For the text-containing cell, return its midpoint in [X, Y] coordinate format. 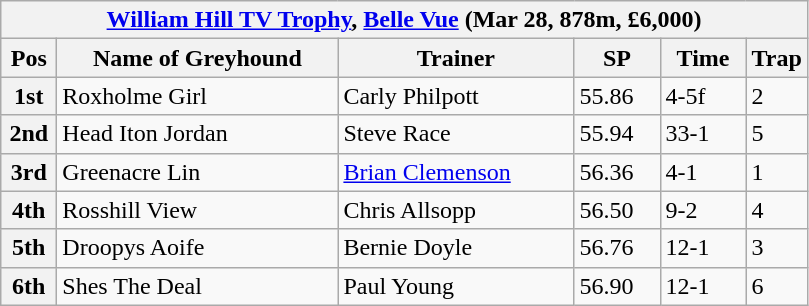
Steve Race [456, 134]
56.76 [617, 248]
2 [776, 96]
Head Iton Jordan [198, 134]
56.90 [617, 286]
33-1 [703, 134]
9-2 [703, 210]
Roxholme Girl [198, 96]
Name of Greyhound [198, 58]
55.86 [617, 96]
6 [776, 286]
4-5f [703, 96]
Trap [776, 58]
2nd [29, 134]
56.50 [617, 210]
1 [776, 172]
Pos [29, 58]
Droopys Aoife [198, 248]
3 [776, 248]
Chris Allsopp [456, 210]
1st [29, 96]
6th [29, 286]
56.36 [617, 172]
Shes The Deal [198, 286]
5th [29, 248]
4-1 [703, 172]
4 [776, 210]
Rosshill View [198, 210]
Time [703, 58]
3rd [29, 172]
Trainer [456, 58]
Paul Young [456, 286]
4th [29, 210]
William Hill TV Trophy, Belle Vue (Mar 28, 878m, £6,000) [404, 20]
SP [617, 58]
Bernie Doyle [456, 248]
Greenacre Lin [198, 172]
Carly Philpott [456, 96]
5 [776, 134]
Brian Clemenson [456, 172]
55.94 [617, 134]
